For the text-containing cell, return its midpoint in (x, y) coordinate format. 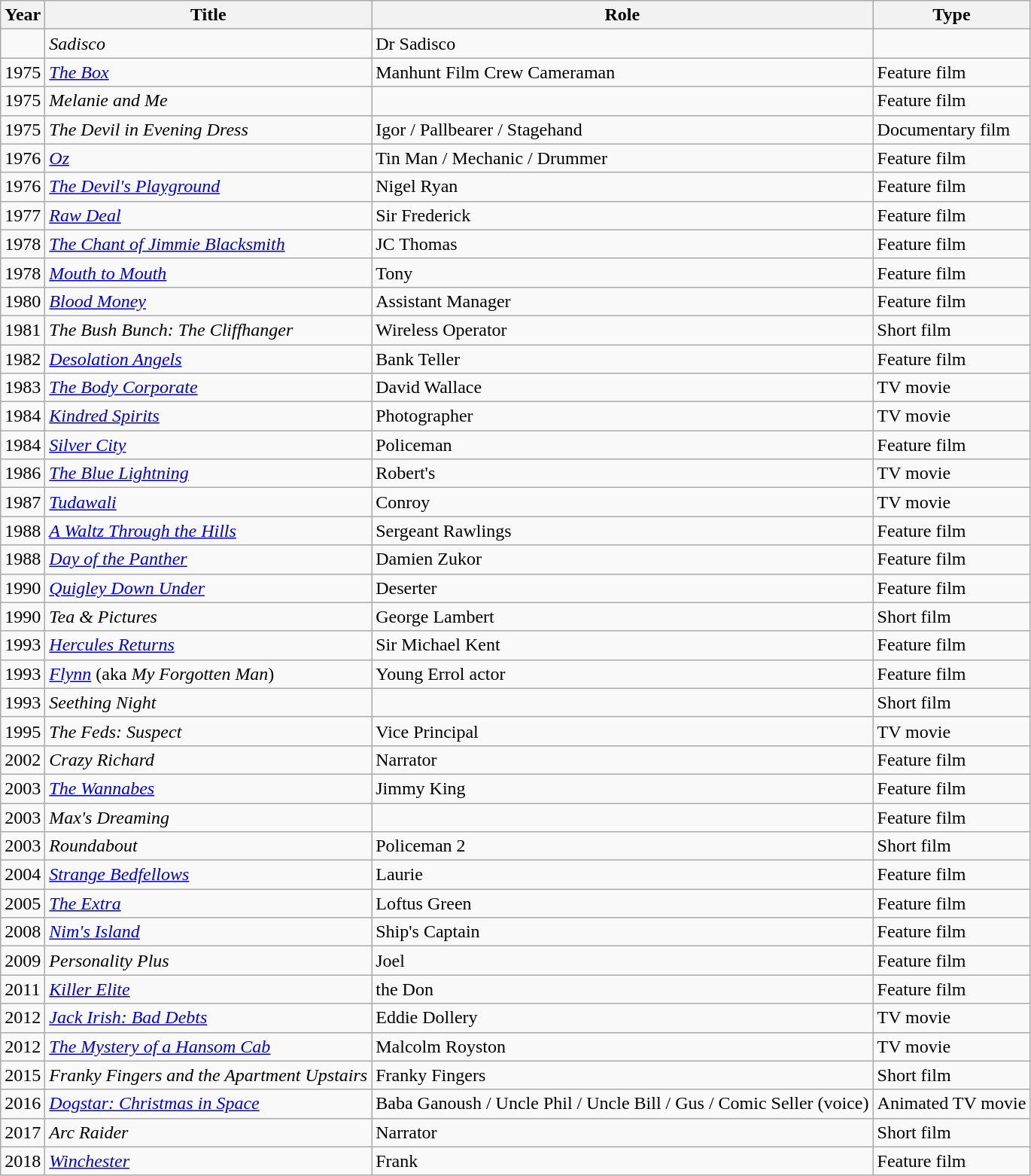
Loftus Green (622, 903)
Deserter (622, 588)
Role (622, 15)
the Don (622, 989)
Frank (622, 1161)
Dr Sadisco (622, 44)
Baba Ganoush / Uncle Phil / Uncle Bill / Gus / Comic Seller (voice) (622, 1104)
The Mystery of a Hansom Cab (208, 1047)
Ship's Captain (622, 932)
Type (951, 15)
The Body Corporate (208, 388)
2018 (23, 1161)
2011 (23, 989)
Young Errol actor (622, 674)
Strange Bedfellows (208, 875)
Jack Irish: Bad Debts (208, 1018)
1980 (23, 301)
Policeman 2 (622, 846)
Sir Michael Kent (622, 645)
The Feds: Suspect (208, 731)
Igor / Pallbearer / Stagehand (622, 129)
Arc Raider (208, 1132)
The Bush Bunch: The Cliffhanger (208, 330)
Oz (208, 158)
Max's Dreaming (208, 817)
1987 (23, 502)
The Extra (208, 903)
2015 (23, 1075)
Personality Plus (208, 961)
1986 (23, 474)
David Wallace (622, 388)
The Devil's Playground (208, 187)
Dogstar: Christmas in Space (208, 1104)
2016 (23, 1104)
Assistant Manager (622, 301)
A Waltz Through the Hills (208, 531)
Animated TV movie (951, 1104)
Seething Night (208, 702)
Year (23, 15)
Tea & Pictures (208, 617)
Tony (622, 273)
Mouth to Mouth (208, 273)
George Lambert (622, 617)
Wireless Operator (622, 330)
2017 (23, 1132)
1983 (23, 388)
Malcolm Royston (622, 1047)
Damien Zukor (622, 559)
Hercules Returns (208, 645)
Raw Deal (208, 215)
Nigel Ryan (622, 187)
Tudawali (208, 502)
Quigley Down Under (208, 588)
Roundabout (208, 846)
Bank Teller (622, 359)
Joel (622, 961)
The Box (208, 72)
The Devil in Evening Dress (208, 129)
Sir Frederick (622, 215)
2009 (23, 961)
Conroy (622, 502)
Tin Man / Mechanic / Drummer (622, 158)
Sergeant Rawlings (622, 531)
1981 (23, 330)
Vice Principal (622, 731)
Desolation Angels (208, 359)
1977 (23, 215)
2008 (23, 932)
Crazy Richard (208, 760)
The Chant of Jimmie Blacksmith (208, 244)
Policeman (622, 445)
Jimmy King (622, 788)
The Wannabes (208, 788)
Day of the Panther (208, 559)
Manhunt Film Crew Cameraman (622, 72)
2004 (23, 875)
Eddie Dollery (622, 1018)
Photographer (622, 416)
Silver City (208, 445)
Melanie and Me (208, 101)
The Blue Lightning (208, 474)
JC Thomas (622, 244)
Flynn (aka My Forgotten Man) (208, 674)
2002 (23, 760)
Documentary film (951, 129)
Kindred Spirits (208, 416)
Nim's Island (208, 932)
Title (208, 15)
Laurie (622, 875)
Winchester (208, 1161)
1982 (23, 359)
Robert's (622, 474)
Franky Fingers (622, 1075)
2005 (23, 903)
1995 (23, 731)
Killer Elite (208, 989)
Sadisco (208, 44)
Franky Fingers and the Apartment Upstairs (208, 1075)
Blood Money (208, 301)
